From the cell containing the given text, extract its center point as [x, y] coordinate. 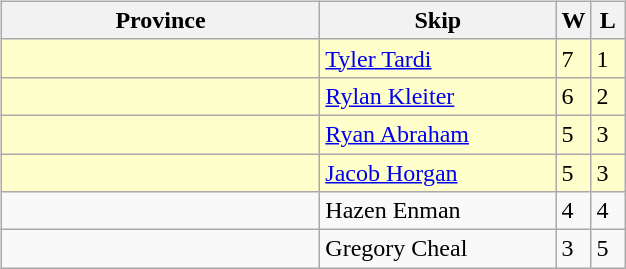
Jacob Horgan [438, 173]
Skip [438, 20]
Hazen Enman [438, 211]
Gregory Cheal [438, 249]
L [608, 20]
1 [608, 58]
6 [574, 96]
W [574, 20]
Rylan Kleiter [438, 96]
Province [160, 20]
Ryan Abraham [438, 134]
7 [574, 58]
Tyler Tardi [438, 58]
2 [608, 96]
